From the cell containing the given text, extract its center point as [X, Y] coordinate. 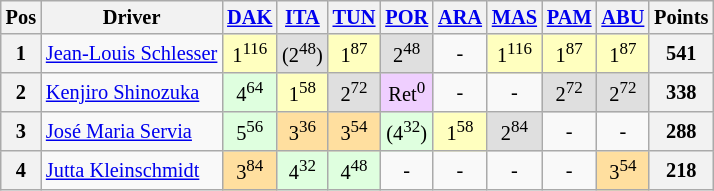
ITA [302, 17]
ABU [622, 17]
1 [21, 54]
TUN [354, 17]
Pos [21, 17]
José Maria Servia [132, 132]
(248) [302, 54]
Jutta Kleinschmidt [132, 170]
464 [250, 92]
DAK [250, 17]
Points [681, 17]
541 [681, 54]
PAM [570, 17]
Jean-Louis Schlesser [132, 54]
POR [406, 17]
Kenjiro Shinozuka [132, 92]
(432) [406, 132]
248 [406, 54]
MAS [514, 17]
432 [302, 170]
4 [21, 170]
336 [302, 132]
2 [21, 92]
338 [681, 92]
3 [21, 132]
288 [681, 132]
ARA [460, 17]
218 [681, 170]
284 [514, 132]
Driver [132, 17]
384 [250, 170]
556 [250, 132]
448 [354, 170]
Ret0 [406, 92]
